Search for the cell housing the specified text and yield its (X, Y) center coordinate. 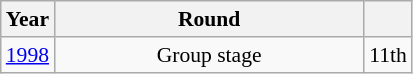
11th (388, 55)
Round (209, 19)
1998 (28, 55)
Year (28, 19)
Group stage (209, 55)
